Provide the (x, y) coordinate of the cell's center where the given text is located.  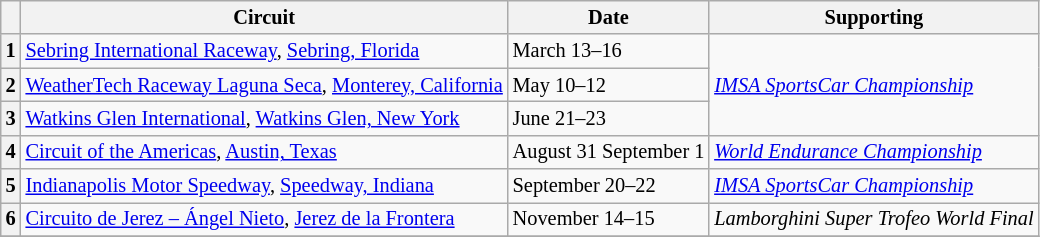
Watkins Glen International, Watkins Glen, New York (264, 118)
Supporting (874, 17)
May 10–12 (609, 85)
Circuito de Jerez – Ángel Nieto, Jerez de la Frontera (264, 219)
March 13–16 (609, 51)
Circuit (264, 17)
November 14–15 (609, 219)
WeatherTech Raceway Laguna Seca, Monterey, California (264, 85)
1 (11, 51)
6 (11, 219)
September 20–22 (609, 186)
Indianapolis Motor Speedway, Speedway, Indiana (264, 186)
Lamborghini Super Trofeo World Final (874, 219)
4 (11, 152)
June 21–23 (609, 118)
3 (11, 118)
5 (11, 186)
August 31 September 1 (609, 152)
Circuit of the Americas, Austin, Texas (264, 152)
World Endurance Championship (874, 152)
2 (11, 85)
Date (609, 17)
Sebring International Raceway, Sebring, Florida (264, 51)
